Return [X, Y] of the center of cell containing provided text 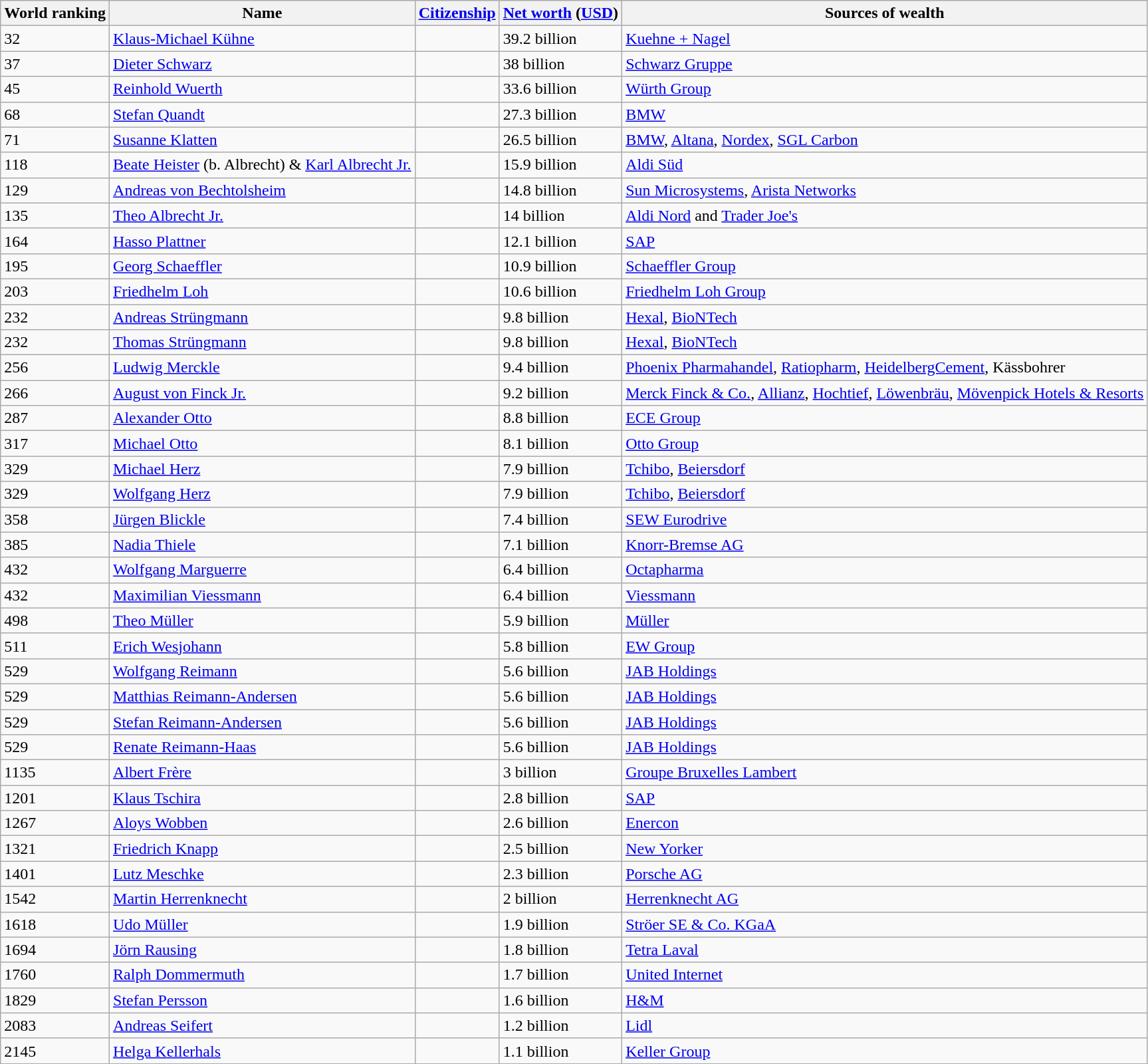
Sun Microsystems, Arista Networks [885, 190]
1.2 billion [560, 1025]
Wolfgang Herz [263, 494]
1618 [55, 924]
Lutz Meschke [263, 874]
Stefan Persson [263, 1000]
SEW Eurodrive [885, 519]
Stefan Reimann-Andersen [263, 722]
Susanne Klatten [263, 140]
EW Group [885, 646]
Friedrich Knapp [263, 849]
Kuehne + Nagel [885, 39]
Sources of wealth [885, 13]
Schwarz Gruppe [885, 64]
2083 [55, 1025]
Nadia Thiele [263, 545]
266 [55, 393]
Klaus Tschira [263, 798]
15.9 billion [560, 165]
Enercon [885, 823]
Keller Group [885, 1051]
2.8 billion [560, 798]
Porsche AG [885, 874]
Müller [885, 620]
Albert Frère [263, 773]
Theo Albrecht Jr. [263, 215]
1.7 billion [560, 975]
1.8 billion [560, 950]
Lidl [885, 1025]
1321 [55, 849]
33.6 billion [560, 89]
1201 [55, 798]
2145 [55, 1051]
10.9 billion [560, 266]
Friedhelm Loh Group [885, 291]
71 [55, 140]
385 [55, 545]
Dieter Schwarz [263, 64]
Helga Kellerhals [263, 1051]
Schaeffler Group [885, 266]
Thomas Strüngmann [263, 342]
Net worth (USD) [560, 13]
118 [55, 165]
2 billion [560, 899]
H&M [885, 1000]
9.4 billion [560, 368]
Udo Müller [263, 924]
Aloys Wobben [263, 823]
Wolfgang Marguerre [263, 570]
1694 [55, 950]
8.1 billion [560, 444]
Theo Müller [263, 620]
New Yorker [885, 849]
14 billion [560, 215]
Würth Group [885, 89]
Jürgen Blickle [263, 519]
Stefan Quandt [263, 114]
203 [55, 291]
Andreas Seifert [263, 1025]
Phoenix Pharmahandel, Ratiopharm, HeidelbergCement, Kässbohrer [885, 368]
Alexander Otto [263, 418]
37 [55, 64]
Andreas von Bechtolsheim [263, 190]
5.9 billion [560, 620]
Ralph Dommermuth [263, 975]
27.3 billion [560, 114]
8.8 billion [560, 418]
195 [55, 266]
1.6 billion [560, 1000]
Martin Herrenknecht [263, 899]
2.5 billion [560, 849]
256 [55, 368]
1401 [55, 874]
August von Finck Jr. [263, 393]
Name [263, 13]
3 billion [560, 773]
Aldi Nord and Trader Joe's [885, 215]
287 [55, 418]
1829 [55, 1000]
Reinhold Wuerth [263, 89]
12.1 billion [560, 241]
Tetra Laval [885, 950]
7.1 billion [560, 545]
Otto Group [885, 444]
135 [55, 215]
Renate Reimann-Haas [263, 747]
511 [55, 646]
317 [55, 444]
9.2 billion [560, 393]
Aldi Süd [885, 165]
Groupe Bruxelles Lambert [885, 773]
Georg Schaeffler [263, 266]
Ströer SE & Co. KGaA [885, 924]
45 [55, 89]
1760 [55, 975]
39.2 billion [560, 39]
358 [55, 519]
38 billion [560, 64]
Hasso Plattner [263, 241]
Herrenknecht AG [885, 899]
2.3 billion [560, 874]
Matthias Reimann-Andersen [263, 696]
Citizenship [457, 13]
ECE Group [885, 418]
498 [55, 620]
Beate Heister (b. Albrecht) & Karl Albrecht Jr. [263, 165]
1.9 billion [560, 924]
1542 [55, 899]
129 [55, 190]
1.1 billion [560, 1051]
Wolfgang Reimann [263, 671]
32 [55, 39]
164 [55, 241]
Merck Finck & Co., Allianz, Hochtief, Löwenbräu, Mövenpick Hotels & Resorts [885, 393]
Klaus-Michael Kühne [263, 39]
26.5 billion [560, 140]
5.8 billion [560, 646]
Maximilian Viessmann [263, 595]
Friedhelm Loh [263, 291]
Viessmann [885, 595]
1135 [55, 773]
2.6 billion [560, 823]
Ludwig Merckle [263, 368]
Andreas Strüngmann [263, 317]
14.8 billion [560, 190]
World ranking [55, 13]
Erich Wesjohann [263, 646]
10.6 billion [560, 291]
Octapharma [885, 570]
68 [55, 114]
Michael Herz [263, 469]
Knorr-Bremse AG [885, 545]
BMW [885, 114]
7.4 billion [560, 519]
Jörn Rausing [263, 950]
1267 [55, 823]
BMW, Altana, Nordex, SGL Carbon [885, 140]
United Internet [885, 975]
Michael Otto [263, 444]
